Locate the cell with the specified text and output its (X, Y) center coordinate. 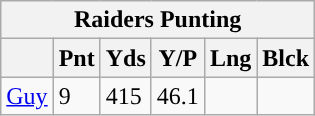
9 (76, 96)
Raiders Punting (158, 20)
Pnt (76, 58)
415 (126, 96)
Y/P (178, 58)
Lng (230, 58)
Guy (27, 96)
46.1 (178, 96)
Yds (126, 58)
Blck (286, 58)
